Pinpoint the cell where the given text exists, returning its (x, y) midpoint coordinate. 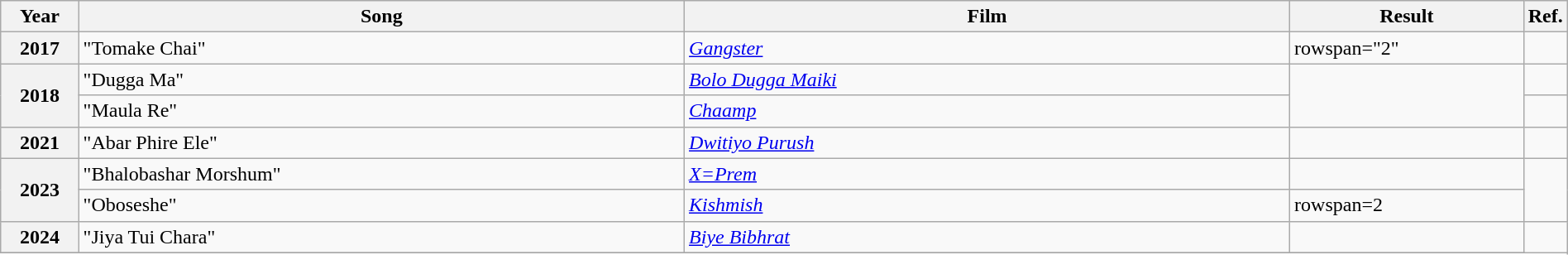
Film (987, 17)
rowspan=2 (1408, 205)
2017 (40, 48)
Ref. (1545, 17)
2021 (40, 142)
Result (1408, 17)
Biye Bibhrat (987, 237)
2023 (40, 190)
2024 (40, 237)
"Oboseshe" (381, 205)
Chaamp (987, 111)
Dwitiyo Purush (987, 142)
"Tomake Chai" (381, 48)
"Abar Phire Ele" (381, 142)
X=Prem (987, 174)
"Jiya Tui Chara" (381, 237)
2018 (40, 95)
rowspan="2" (1408, 48)
Kishmish (987, 205)
"Bhalobashar Morshum" (381, 174)
Gangster (987, 48)
"Dugga Ma" (381, 79)
Year (40, 17)
Bolo Dugga Maiki (987, 79)
Song (381, 17)
"Maula Re" (381, 111)
